Provide the [x, y] coordinate of the cell's center where the given text is located.  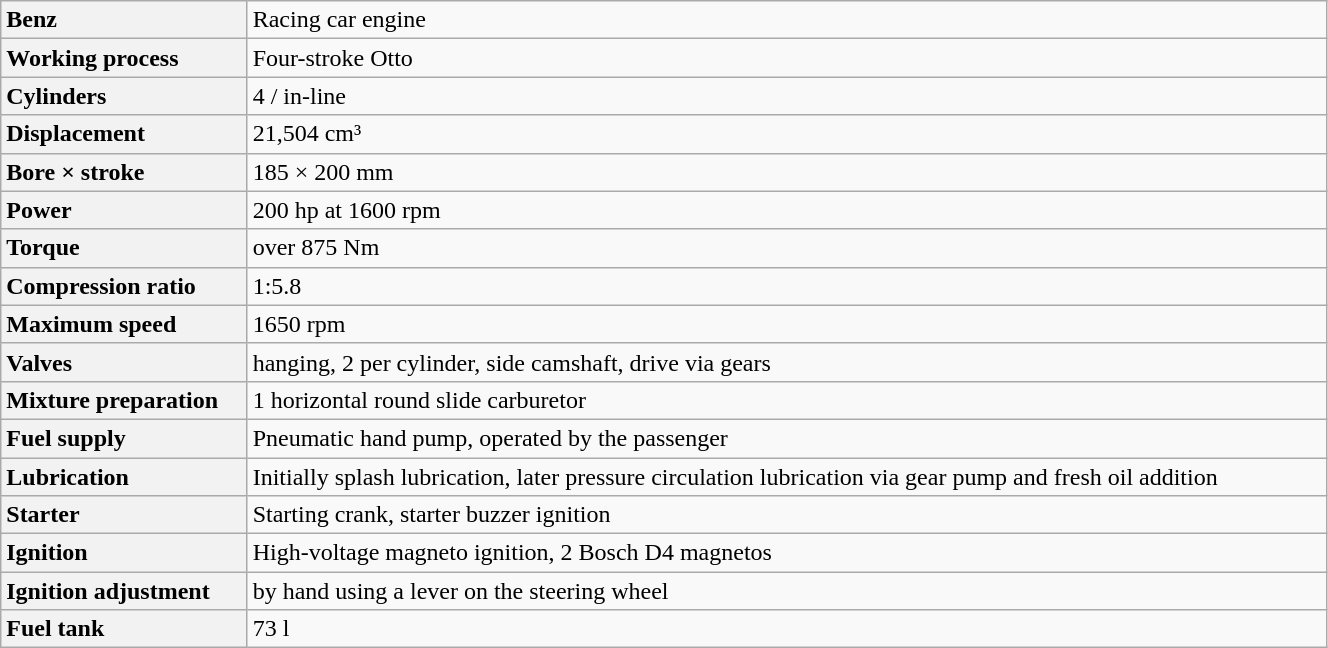
Mixture preparation [124, 400]
21,504 cm³ [786, 134]
Four-stroke Otto [786, 58]
73 l [786, 629]
Maximum speed [124, 324]
Working process [124, 58]
Racing car engine [786, 20]
4 / in-line [786, 96]
1 horizontal round slide carburetor [786, 400]
over 875 Nm [786, 248]
Lubrication [124, 477]
Torque [124, 248]
hanging, 2 per cylinder, side camshaft, drive via gears [786, 362]
1:5.8 [786, 286]
by hand using a lever on the steering wheel [786, 591]
High-voltage magneto ignition, 2 Bosch D4 magnetos [786, 553]
Cylinders [124, 96]
Compression ratio [124, 286]
Benz [124, 20]
Fuel supply [124, 438]
185 × 200 mm [786, 172]
Starting crank, starter buzzer ignition [786, 515]
Bore × stroke [124, 172]
Ignition adjustment [124, 591]
Pneumatic hand pump, operated by the passenger [786, 438]
Valves [124, 362]
1650 rpm [786, 324]
Ignition [124, 553]
Starter [124, 515]
Fuel tank [124, 629]
200 hp at 1600 rpm [786, 210]
Initially splash lubrication, later pressure circulation lubrication via gear pump and fresh oil addition [786, 477]
Power [124, 210]
Displacement [124, 134]
